Capture the cell that displays the provided text and extract its (X, Y) central coordinate. 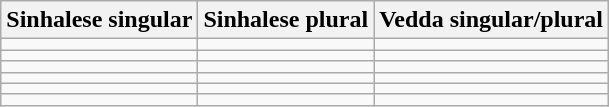
Sinhalese singular (100, 20)
Sinhalese plural (286, 20)
Vedda singular/plural (492, 20)
